Output the (X, Y) coordinate of the center of the cell containing the given text.  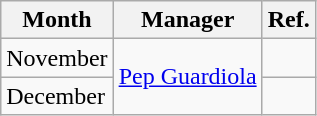
December (57, 96)
Ref. (288, 20)
Manager (188, 20)
November (57, 58)
Month (57, 20)
Pep Guardiola (188, 77)
